Detect which cell encompasses the target text, then output its [X, Y] center coordinate. 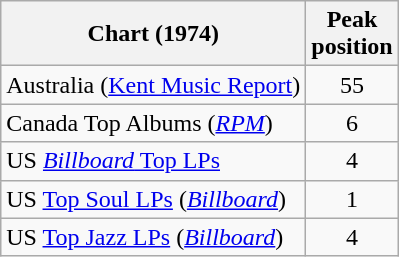
US Top Jazz LPs (Billboard) [154, 237]
6 [352, 123]
US Top Soul LPs (Billboard) [154, 199]
55 [352, 85]
Australia (Kent Music Report) [154, 85]
Canada Top Albums (RPM) [154, 123]
1 [352, 199]
Chart (1974) [154, 34]
Peakposition [352, 34]
US Billboard Top LPs [154, 161]
